Provide the [X, Y] coordinate of the cell's center where the given text is located.  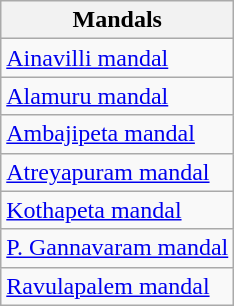
Ainavilli mandal [118, 58]
Atreyapuram mandal [118, 172]
P. Gannavaram mandal [118, 248]
Ravulapalem mandal [118, 286]
Kothapeta mandal [118, 210]
Alamuru mandal [118, 96]
Mandals [118, 20]
Ambajipeta mandal [118, 134]
